Find where the given text appears and provide that cell's center as (X, Y) coordinate. 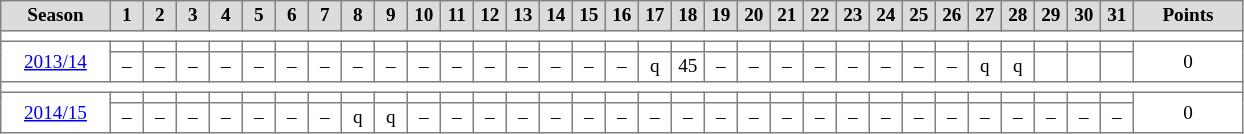
20 (754, 16)
21 (786, 16)
6 (292, 16)
Season (56, 16)
25 (918, 16)
18 (688, 16)
22 (820, 16)
13 (522, 16)
4 (226, 16)
7 (324, 16)
26 (952, 16)
29 (1050, 16)
45 (688, 67)
9 (390, 16)
30 (1084, 16)
12 (490, 16)
27 (984, 16)
2013/14 (56, 61)
15 (588, 16)
28 (1018, 16)
10 (424, 16)
2 (160, 16)
2014/15 (56, 112)
31 (1116, 16)
11 (456, 16)
14 (556, 16)
8 (358, 16)
16 (622, 16)
5 (258, 16)
17 (654, 16)
23 (852, 16)
Points (1188, 16)
19 (720, 16)
3 (192, 16)
24 (886, 16)
1 (126, 16)
